From the cell containing the given text, extract its center point as (X, Y) coordinate. 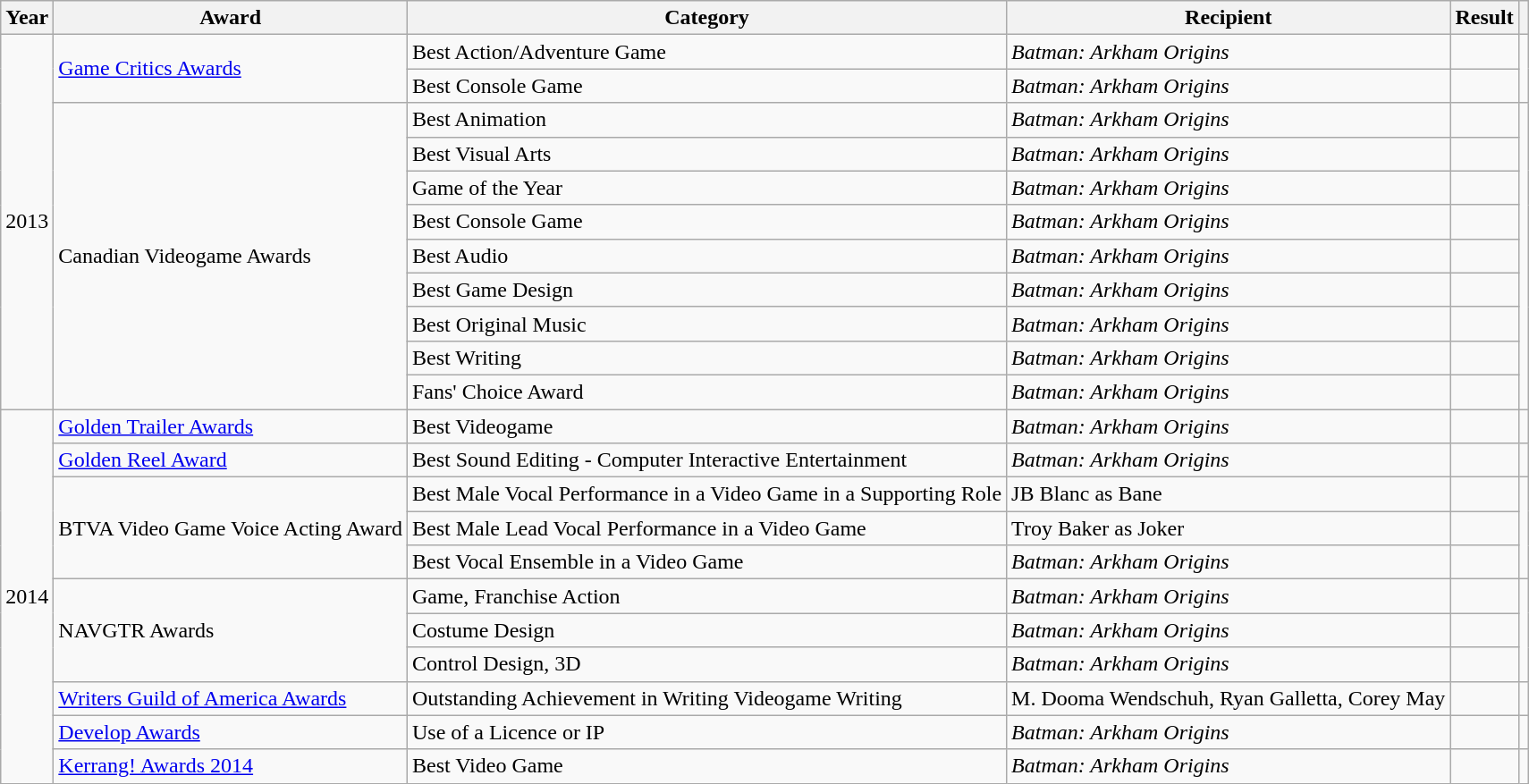
Best Vocal Ensemble in a Video Game (706, 562)
Result (1484, 18)
Best Visual Arts (706, 154)
BTVA Video Game Voice Acting Award (231, 528)
Best Audio (706, 256)
Control Design, 3D (706, 664)
Year (27, 18)
Award (231, 18)
Golden Trailer Awards (231, 426)
Canadian Videogame Awards (231, 256)
Use of a Licence or IP (706, 732)
NAVGTR Awards (231, 630)
Best Video Game (706, 766)
2014 (27, 597)
Best Game Design (706, 290)
Best Male Vocal Performance in a Video Game in a Supporting Role (706, 494)
Recipient (1229, 18)
Outstanding Achievement in Writing Videogame Writing (706, 698)
Best Videogame (706, 426)
Category (706, 18)
2013 (27, 222)
Golden Reel Award (231, 460)
Best Original Music (706, 324)
Writers Guild of America Awards (231, 698)
Game of the Year (706, 188)
Develop Awards (231, 732)
M. Dooma Wendschuh, Ryan Galletta, Corey May (1229, 698)
Best Sound Editing - Computer Interactive Entertainment (706, 460)
Game, Franchise Action (706, 596)
JB Blanc as Bane (1229, 494)
Best Animation (706, 120)
Best Action/Adventure Game (706, 52)
Best Writing (706, 358)
Game Critics Awards (231, 69)
Kerrang! Awards 2014 (231, 766)
Troy Baker as Joker (1229, 528)
Fans' Choice Award (706, 392)
Best Male Lead Vocal Performance in a Video Game (706, 528)
Costume Design (706, 630)
